Search for the cell housing the specified text and yield its (x, y) center coordinate. 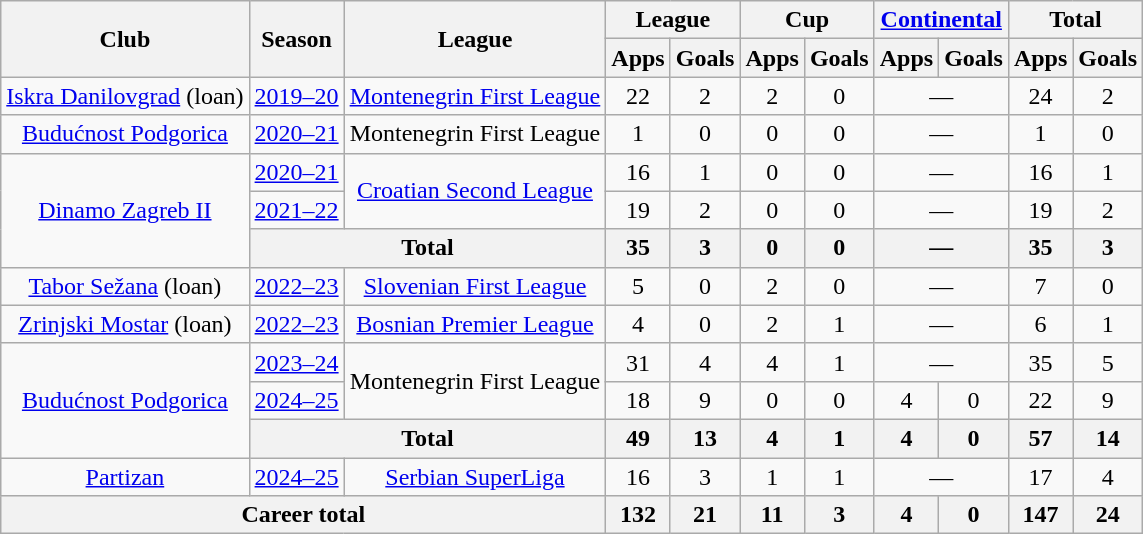
18 (638, 400)
2023–24 (296, 362)
Bosnian Premier League (475, 324)
17 (1040, 477)
7 (1040, 286)
Continental (941, 20)
2021–22 (296, 210)
14 (1108, 438)
Zrinjski Mostar (loan) (125, 324)
57 (1040, 438)
Season (296, 39)
Partizan (125, 477)
6 (1040, 324)
31 (638, 362)
Dinamo Zagreb II (125, 210)
49 (638, 438)
21 (705, 515)
Tabor Sežana (loan) (125, 286)
132 (638, 515)
147 (1040, 515)
11 (772, 515)
Cup (807, 20)
Career total (304, 515)
2019–20 (296, 96)
Slovenian First League (475, 286)
Serbian SuperLiga (475, 477)
13 (705, 438)
Croatian Second League (475, 191)
Iskra Danilovgrad (loan) (125, 96)
Club (125, 39)
